Find where the given text appears and provide that cell's center as [x, y] coordinate. 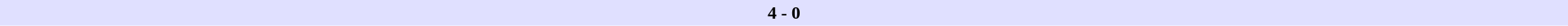
4 - 0 [784, 13]
